Pinpoint the cell where the given text exists, returning its [X, Y] midpoint coordinate. 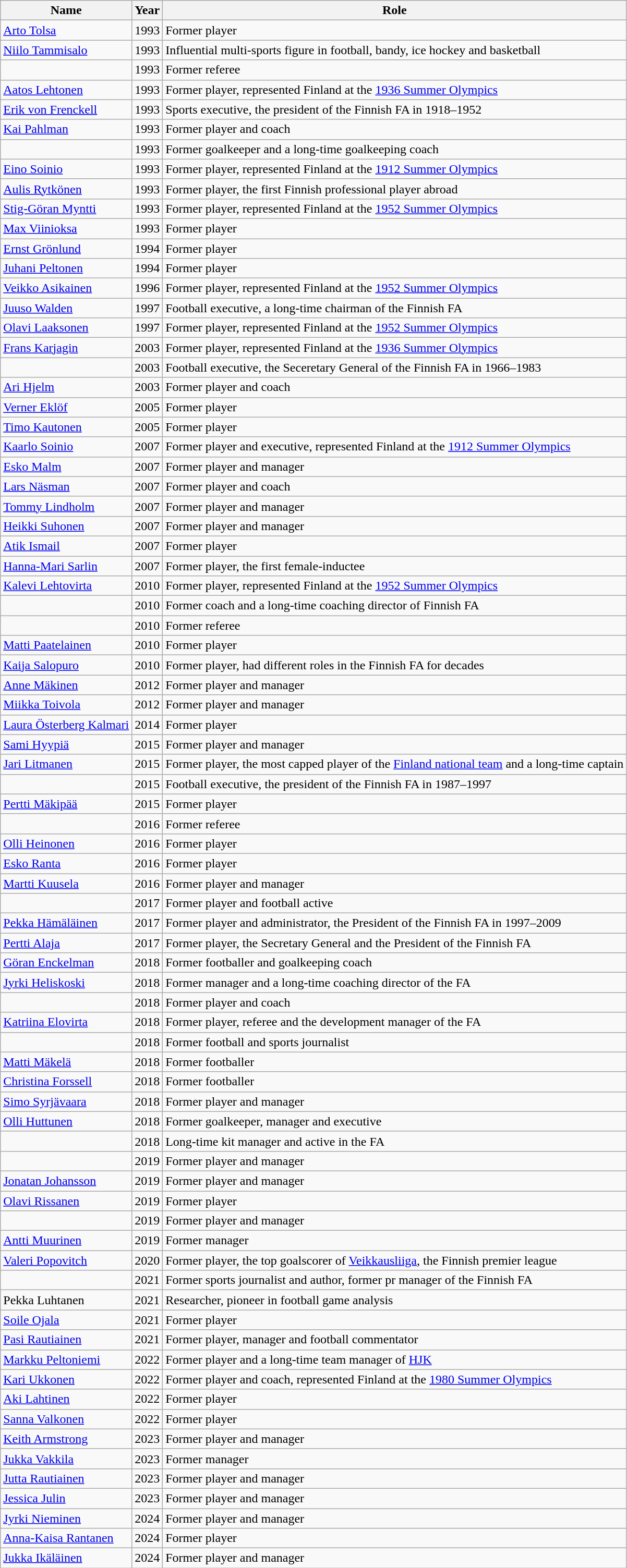
Soile Ojala [66, 1320]
Former football and sports journalist [394, 1042]
Kari Ukkonen [66, 1379]
Atik Ismail [66, 546]
Name [66, 10]
Olli Huttunen [66, 1121]
Jari Litmanen [66, 764]
Frans Karjagin [66, 348]
Former sports journalist and author, former pr manager of the Finnish FA [394, 1280]
Former goalkeeper and a long-time goalkeeping coach [394, 149]
Aatos Lehtonen [66, 90]
Former player, the top goalscorer of Veikkausliiga, the Finnish premier league [394, 1260]
Katriina Elovirta [66, 1022]
Kaija Salopuro [66, 665]
Jyrki Nieminen [66, 1518]
Former player, the Secretary General and the President of the Finnish FA [394, 943]
Tommy Lindholm [66, 506]
Jonatan Johansson [66, 1181]
Former player, represented Finland at the 1912 Summer Olympics [394, 169]
Niilo Tammisalo [66, 50]
Juhani Peltonen [66, 268]
Former player and football active [394, 903]
Sports executive, the president of the Finnish FA in 1918–1952 [394, 109]
Olavi Laaksonen [66, 328]
Arto Tolsa [66, 30]
Kaarlo Soinio [66, 447]
Timo Kautonen [66, 427]
Pasi Rautiainen [66, 1340]
Keith Armstrong [66, 1439]
Miikka Toivola [66, 705]
Ari Hjelm [66, 387]
Anna-Kaisa Rantanen [66, 1538]
2014 [147, 725]
Former player and administrator, the President of the Finnish FA in 1997–2009 [394, 923]
Matti Paatelainen [66, 645]
Olavi Rissanen [66, 1200]
Laura Österberg Kalmari [66, 725]
Jukka Ikäläinen [66, 1558]
Matti Mäkelä [66, 1062]
Martti Kuusela [66, 884]
2020 [147, 1260]
Olli Heinonen [66, 843]
Researcher, pioneer in football game analysis [394, 1300]
Hanna-Mari Sarlin [66, 566]
Göran Enckelman [66, 963]
Jukka Vakkila [66, 1459]
Former goalkeeper, manager and executive [394, 1121]
Pekka Hämäläinen [66, 923]
Veikko Asikainen [66, 288]
Former player, manager and football commentator [394, 1340]
Former player and coach, represented Finland at the 1980 Summer Olympics [394, 1379]
Former manager and a long-time coaching director of the FA [394, 983]
Former coach and a long-time coaching director of Finnish FA [394, 606]
Former player, the first female-inductee [394, 566]
Jutta Rautiainen [66, 1478]
Esko Malm [66, 467]
Kai Pahlman [66, 129]
1996 [147, 288]
Pertti Mäkipää [66, 804]
Antti Muurinen [66, 1241]
Anne Mäkinen [66, 685]
Heikki Suhonen [66, 526]
Jessica Julin [66, 1498]
Sami Hyypiä [66, 744]
Valeri Popovitch [66, 1260]
Simo Syrjävaara [66, 1101]
Eino Soinio [66, 169]
Verner Eklöf [66, 407]
Ernst Grönlund [66, 249]
Max Viinioksa [66, 228]
Former player and executive, represented Finland at the 1912 Summer Olympics [394, 447]
Former player, the most capped player of the Finland national team and a long-time captain [394, 764]
Sanna Valkonen [66, 1419]
Former player, referee and the development manager of the FA [394, 1022]
Influential multi-sports figure in football, bandy, ice hockey and basketball [394, 50]
Year [147, 10]
Football executive, the president of the Finnish FA in 1987–1997 [394, 784]
Juuso Walden [66, 308]
Former player and a long-time team manager of HJK [394, 1359]
Former footballer and goalkeeping coach [394, 963]
Markku Peltoniemi [66, 1359]
Aulis Rytkönen [66, 189]
Football executive, the Seceretary General of the Finnish FA in 1966–1983 [394, 367]
Christina Forssell [66, 1082]
Kalevi Lehtovirta [66, 586]
Stig-Göran Myntti [66, 209]
Role [394, 10]
Pekka Luhtanen [66, 1300]
Pertti Alaja [66, 943]
Football executive, a long-time chairman of the Finnish FA [394, 308]
Aki Lahtinen [66, 1399]
Former player, had different roles in the Finnish FA for decades [394, 665]
Jyrki Heliskoski [66, 983]
Esko Ranta [66, 863]
Former player, the first Finnish professional player abroad [394, 189]
Long-time kit manager and active in the FA [394, 1141]
Lars Näsman [66, 486]
Erik von Frenckell [66, 109]
